Scan for the cell matching the given text and deliver its [X, Y] coordinate at center. 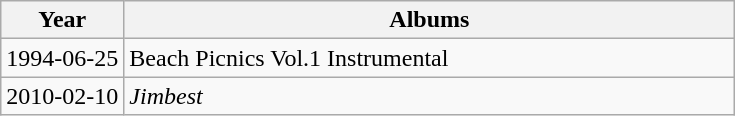
Jimbest [430, 96]
Beach Picnics Vol.1 Instrumental [430, 58]
Albums [430, 20]
1994-06-25 [62, 58]
2010-02-10 [62, 96]
Year [62, 20]
